Search for the cell housing the specified text and yield its [x, y] center coordinate. 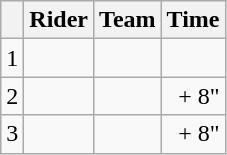
Team [128, 20]
3 [12, 134]
Time [193, 20]
Rider [59, 20]
1 [12, 58]
2 [12, 96]
